From the cell containing the given text, extract its center point as [x, y] coordinate. 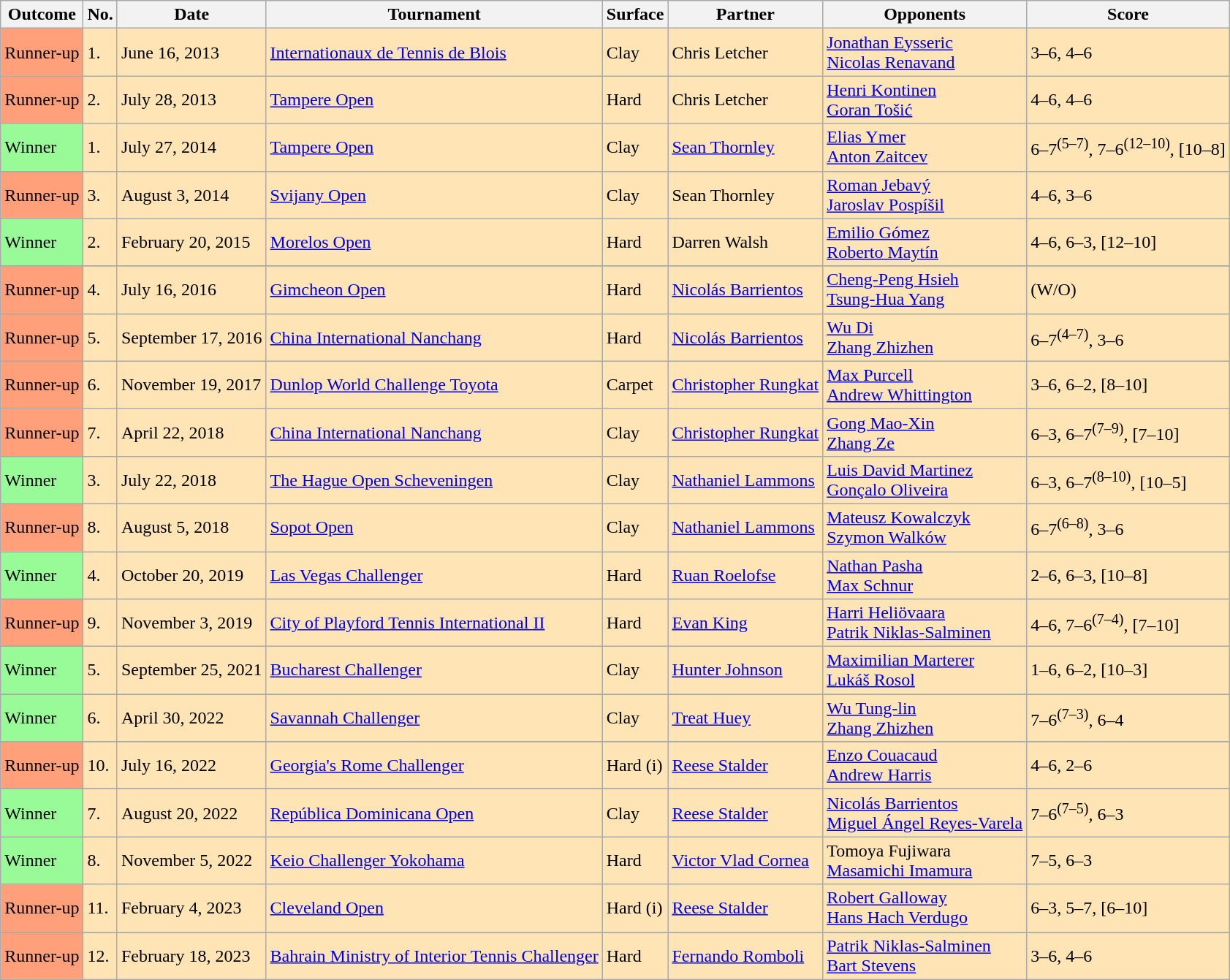
November 19, 2017 [191, 384]
República Dominicana Open [434, 813]
Henri Kontinen Goran Tošić [925, 99]
6–3, 6–7(7–9), [7–10] [1128, 433]
4–6, 7–6(7–4), [7–10] [1128, 623]
Tournament [434, 15]
Score [1128, 15]
Gimcheon Open [434, 289]
The Hague Open Scheveningen [434, 479]
11. [100, 908]
9. [100, 623]
August 5, 2018 [191, 528]
Cheng-Peng Hsieh Tsung-Hua Yang [925, 289]
Wu Di Zhang Zhizhen [925, 338]
September 17, 2016 [191, 338]
No. [100, 15]
Savannah Challenger [434, 718]
Evan King [745, 623]
Surface [635, 15]
July 16, 2022 [191, 766]
February 18, 2023 [191, 956]
February 20, 2015 [191, 243]
Enzo Couacaud Andrew Harris [925, 766]
Treat Huey [745, 718]
Patrik Niklas-Salminen Bart Stevens [925, 956]
Dunlop World Challenge Toyota [434, 384]
July 22, 2018 [191, 479]
Wu Tung-lin Zhang Zhizhen [925, 718]
Partner [745, 15]
4–6, 4–6 [1128, 99]
12. [100, 956]
7–6(7–3), 6–4 [1128, 718]
Internationaux de Tennis de Blois [434, 53]
1–6, 6–2, [10–3] [1128, 671]
September 25, 2021 [191, 671]
Nicolás Barrientos Miguel Ángel Reyes-Varela [925, 813]
6–7(6–8), 3–6 [1128, 528]
June 16, 2013 [191, 53]
Max Purcell Andrew Whittington [925, 384]
3–6, 6–2, [8–10] [1128, 384]
February 4, 2023 [191, 908]
6–7(5–7), 7–6(12–10), [10–8] [1128, 148]
November 3, 2019 [191, 623]
Carpet [635, 384]
Robert Galloway Hans Hach Verdugo [925, 908]
Las Vegas Challenger [434, 574]
April 22, 2018 [191, 433]
Fernando Romboli [745, 956]
Nathan Pasha Max Schnur [925, 574]
Morelos Open [434, 243]
Hunter Johnson [745, 671]
Darren Walsh [745, 243]
August 20, 2022 [191, 813]
Date [191, 15]
July 28, 2013 [191, 99]
Maximilian Marterer Lukáš Rosol [925, 671]
July 27, 2014 [191, 148]
4–6, 6–3, [12–10] [1128, 243]
Georgia's Rome Challenger [434, 766]
July 16, 2016 [191, 289]
August 3, 2014 [191, 194]
Outcome [42, 15]
Mateusz Kowalczyk Szymon Walków [925, 528]
Svijany Open [434, 194]
Ruan Roelofse [745, 574]
4–6, 3–6 [1128, 194]
Tomoya Fujiwara Masamichi Imamura [925, 861]
Emilio Gómez Roberto Maytín [925, 243]
Jonathan Eysseric Nicolas Renavand [925, 53]
10. [100, 766]
November 5, 2022 [191, 861]
7–6(7–5), 6–3 [1128, 813]
Cleveland Open [434, 908]
Gong Mao-Xin Zhang Ze [925, 433]
7–5, 6–3 [1128, 861]
April 30, 2022 [191, 718]
Elias Ymer Anton Zaitcev [925, 148]
Roman Jebavý Jaroslav Pospíšil [925, 194]
October 20, 2019 [191, 574]
6–3, 5–7, [6–10] [1128, 908]
4–6, 2–6 [1128, 766]
Bucharest Challenger [434, 671]
6–3, 6–7(8–10), [10–5] [1128, 479]
Bahrain Ministry of Interior Tennis Challenger [434, 956]
Victor Vlad Cornea [745, 861]
6–7(4–7), 3–6 [1128, 338]
Sopot Open [434, 528]
(W/O) [1128, 289]
Opponents [925, 15]
Keio Challenger Yokohama [434, 861]
Harri Heliövaara Patrik Niklas-Salminen [925, 623]
City of Playford Tennis International II [434, 623]
2–6, 6–3, [10–8] [1128, 574]
Luis David Martinez Gonçalo Oliveira [925, 479]
